Return the (X, Y) coordinate for the center point of the cell that contains the specified text.  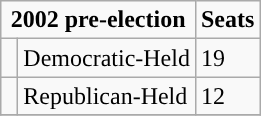
19 (227, 58)
Democratic-Held (107, 58)
Republican-Held (107, 96)
2002 pre-election (98, 20)
12 (227, 96)
Seats (227, 20)
